Provide the [x, y] coordinate of the cell's center where the given text is located.  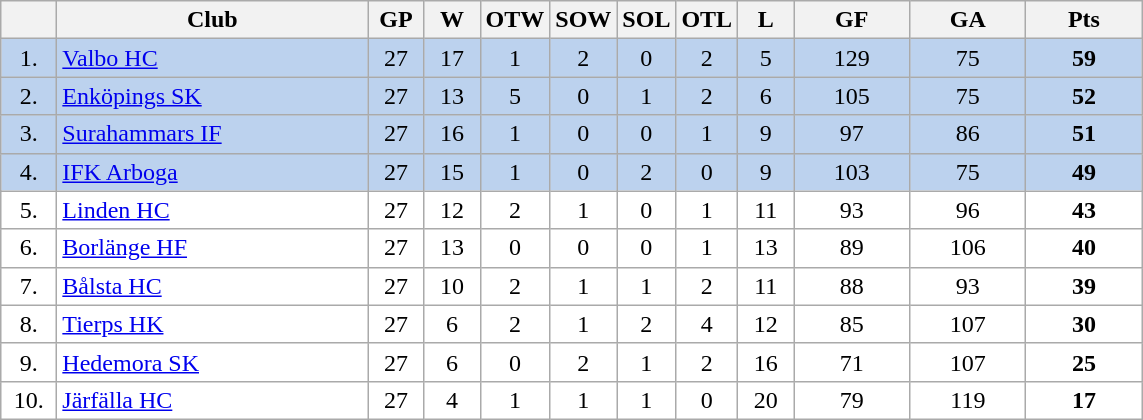
10 [452, 286]
Borlänge HF [212, 248]
85 [852, 324]
43 [1084, 210]
SOL [646, 20]
Tierps HK [212, 324]
79 [852, 400]
59 [1084, 58]
20 [766, 400]
86 [968, 134]
25 [1084, 362]
39 [1084, 286]
49 [1084, 172]
129 [852, 58]
Valbo HC [212, 58]
30 [1084, 324]
10. [29, 400]
9. [29, 362]
W [452, 20]
5. [29, 210]
7. [29, 286]
SOW [584, 20]
96 [968, 210]
GF [852, 20]
52 [1084, 96]
103 [852, 172]
Järfälla HC [212, 400]
89 [852, 248]
GA [968, 20]
6. [29, 248]
L [766, 20]
OTL [707, 20]
119 [968, 400]
88 [852, 286]
97 [852, 134]
Club [212, 20]
8. [29, 324]
Linden HC [212, 210]
51 [1084, 134]
2. [29, 96]
Enköpings SK [212, 96]
15 [452, 172]
71 [852, 362]
105 [852, 96]
GP [396, 20]
IFK Arboga [212, 172]
Bålsta HC [212, 286]
Hedemora SK [212, 362]
Surahammars IF [212, 134]
106 [968, 248]
OTW [515, 20]
Pts [1084, 20]
1. [29, 58]
40 [1084, 248]
3. [29, 134]
4. [29, 172]
